Return [x, y] of the center of cell containing provided text 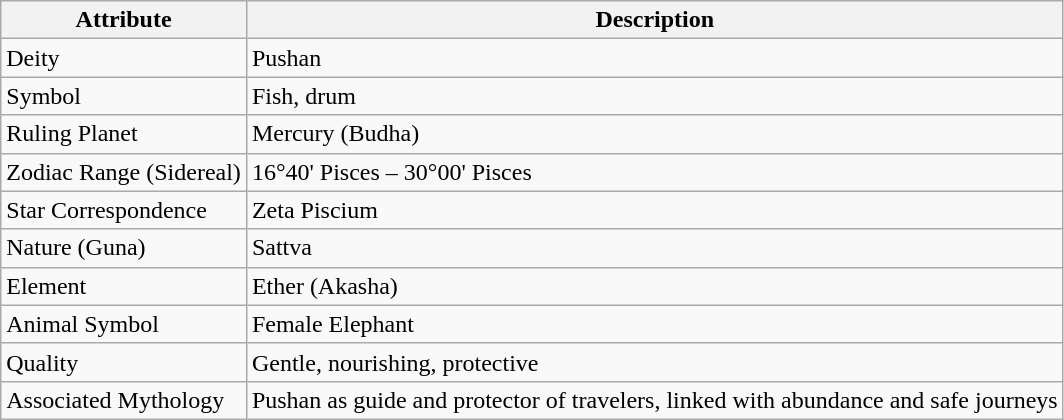
16°40' Pisces – 30°00' Pisces [654, 172]
Element [124, 286]
Nature (Guna) [124, 248]
Deity [124, 58]
Symbol [124, 96]
Description [654, 20]
Quality [124, 362]
Associated Mythology [124, 400]
Zeta Piscium [654, 210]
Sattva [654, 248]
Pushan as guide and protector of travelers, linked with abundance and safe journeys [654, 400]
Pushan [654, 58]
Gentle, nourishing, protective [654, 362]
Animal Symbol [124, 324]
Ruling Planet [124, 134]
Zodiac Range (Sidereal) [124, 172]
Ether (Akasha) [654, 286]
Fish, drum [654, 96]
Mercury (Budha) [654, 134]
Female Elephant [654, 324]
Star Correspondence [124, 210]
Attribute [124, 20]
